Determine the [X, Y] coordinate at the center of the cell enclosing the given text.  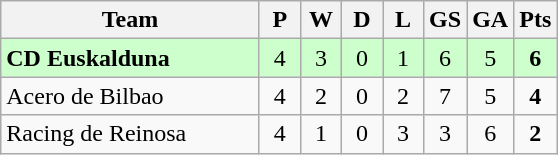
Racing de Reinosa [130, 134]
D [362, 20]
W [320, 20]
Pts [536, 20]
GA [490, 20]
GS [446, 20]
CD Euskalduna [130, 58]
7 [446, 96]
L [402, 20]
P [280, 20]
Acero de Bilbao [130, 96]
Team [130, 20]
